Extract the [x, y] coordinate from the center of the cell holding the provided text.  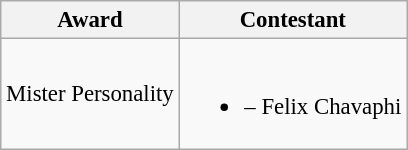
Contestant [293, 20]
Mister Personality [90, 94]
Award [90, 20]
– Felix Chavaphi [293, 94]
